Locate the cell with the specified text and output its (x, y) center coordinate. 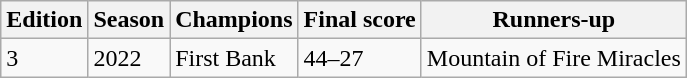
Season (129, 20)
3 (44, 58)
Edition (44, 20)
Mountain of Fire Miracles (554, 58)
2022 (129, 58)
44–27 (360, 58)
Final score (360, 20)
Runners-up (554, 20)
Champions (234, 20)
First Bank (234, 58)
